Determine the (X, Y) coordinate at the center of the cell enclosing the given text.  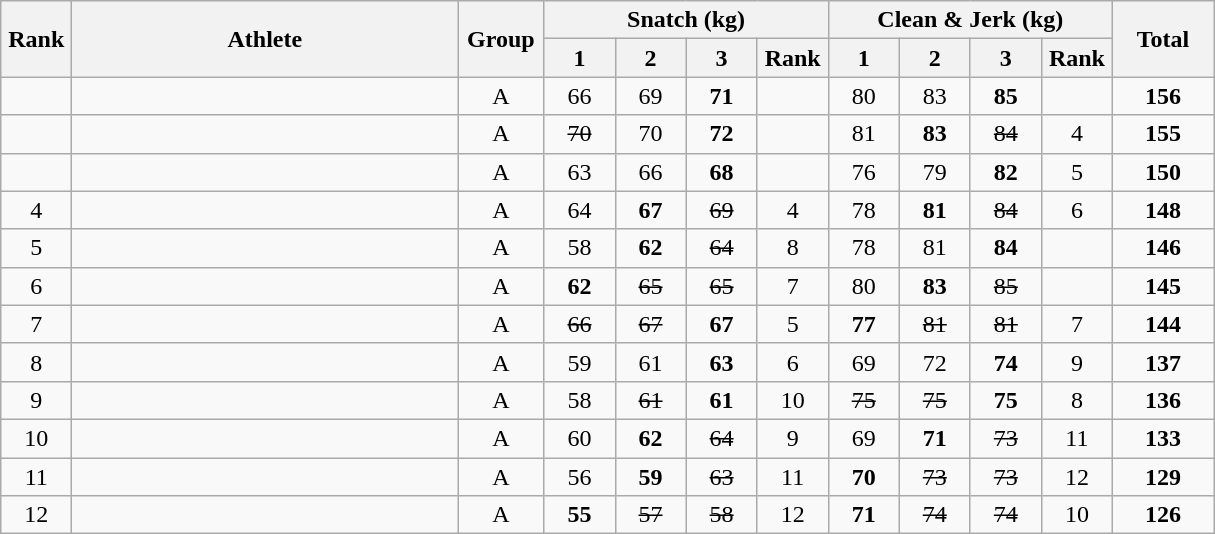
126 (1162, 515)
56 (580, 477)
60 (580, 438)
68 (722, 172)
148 (1162, 210)
Athlete (265, 39)
145 (1162, 286)
136 (1162, 400)
76 (864, 172)
156 (1162, 96)
77 (864, 324)
137 (1162, 362)
Group (501, 39)
144 (1162, 324)
Clean & Jerk (kg) (970, 20)
57 (650, 515)
Total (1162, 39)
146 (1162, 248)
82 (1006, 172)
133 (1162, 438)
79 (934, 172)
150 (1162, 172)
129 (1162, 477)
55 (580, 515)
Snatch (kg) (686, 20)
155 (1162, 134)
